Pinpoint the cell where the given text exists, returning its (x, y) midpoint coordinate. 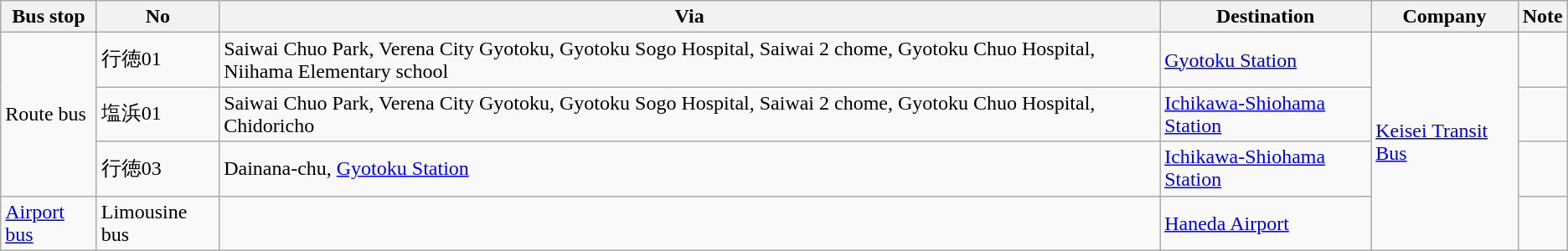
Keisei Transit Bus (1444, 141)
Destination (1266, 17)
塩浜01 (157, 114)
Limousine bus (157, 223)
Via (690, 17)
行徳01 (157, 60)
Airport bus (49, 223)
Gyotoku Station (1266, 60)
Haneda Airport (1266, 223)
Saiwai Chuo Park, Verena City Gyotoku, Gyotoku Sogo Hospital, Saiwai 2 chome, Gyotoku Chuo Hospital, Niihama Elementary school (690, 60)
Bus stop (49, 17)
行徳03 (157, 169)
No (157, 17)
Saiwai Chuo Park, Verena City Gyotoku, Gyotoku Sogo Hospital, Saiwai 2 chome, Gyotoku Chuo Hospital, Chidoricho (690, 114)
Note (1543, 17)
Company (1444, 17)
Route bus (49, 114)
Dainana-chu, Gyotoku Station (690, 169)
